Extract the [X, Y] coordinate from the center of the cell holding the provided text.  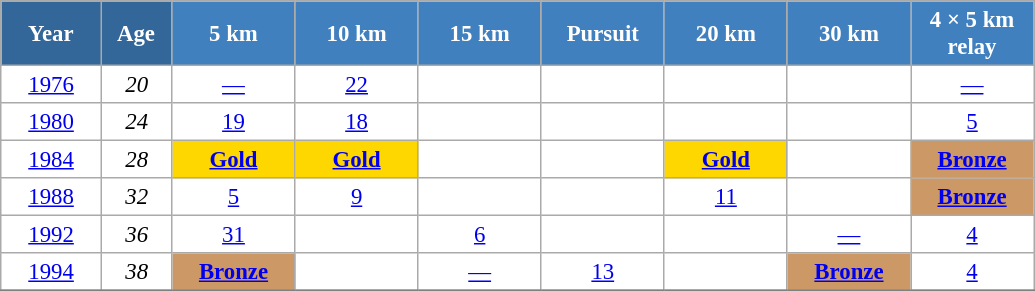
1976 [52, 85]
Age [136, 34]
22 [356, 85]
1988 [52, 197]
24 [136, 122]
28 [136, 160]
6 [480, 235]
10 km [356, 34]
4 × 5 km relay [972, 34]
36 [136, 235]
1984 [52, 160]
31 [234, 235]
32 [136, 197]
20 [136, 85]
20 km [726, 34]
5 km [234, 34]
1980 [52, 122]
30 km [848, 34]
15 km [480, 34]
11 [726, 197]
9 [356, 197]
4 [972, 235]
Pursuit [602, 34]
19 [234, 122]
18 [356, 122]
Year [52, 34]
1992 [52, 235]
